Locate the cell with the specified text and output its [x, y] center coordinate. 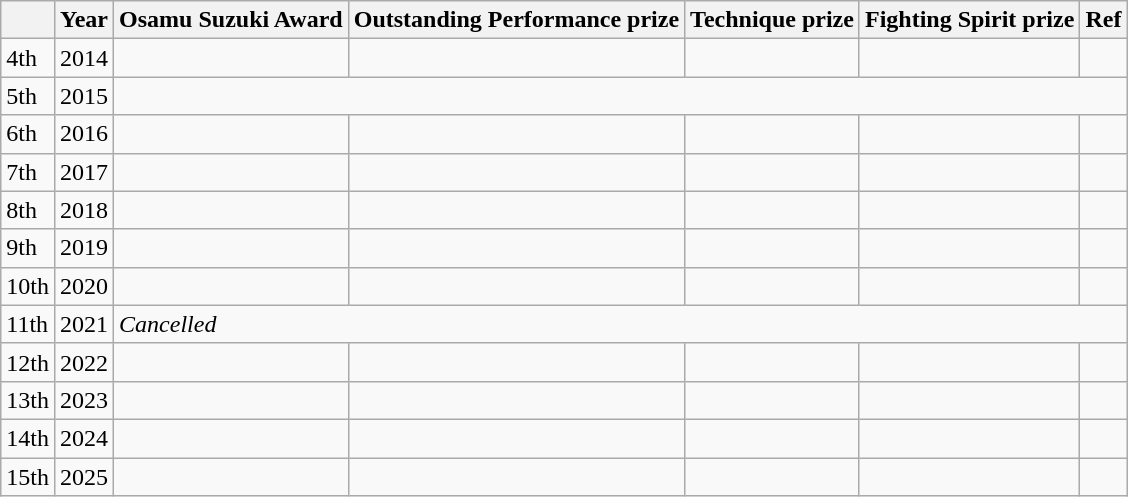
Fighting Spirit prize [969, 20]
9th [28, 248]
2022 [84, 362]
Ref [1104, 20]
5th [28, 96]
11th [28, 324]
13th [28, 400]
10th [28, 286]
2021 [84, 324]
14th [28, 438]
Cancelled [620, 324]
8th [28, 210]
2023 [84, 400]
15th [28, 477]
2017 [84, 172]
Outstanding Performance prize [516, 20]
Technique prize [772, 20]
7th [28, 172]
12th [28, 362]
2018 [84, 210]
2014 [84, 58]
4th [28, 58]
2019 [84, 248]
2024 [84, 438]
Osamu Suzuki Award [232, 20]
2020 [84, 286]
6th [28, 134]
2016 [84, 134]
2025 [84, 477]
2015 [84, 96]
Year [84, 20]
